For the text-containing cell, return its midpoint in [X, Y] coordinate format. 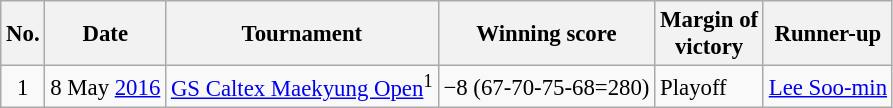
Tournament [302, 34]
−8 (67-70-75-68=280) [546, 87]
Playoff [710, 87]
GS Caltex Maekyung Open1 [302, 87]
Winning score [546, 34]
Margin ofvictory [710, 34]
Runner-up [828, 34]
8 May 2016 [106, 87]
1 [23, 87]
Date [106, 34]
No. [23, 34]
Lee Soo-min [828, 87]
